Pinpoint the cell where the given text exists, returning its (x, y) midpoint coordinate. 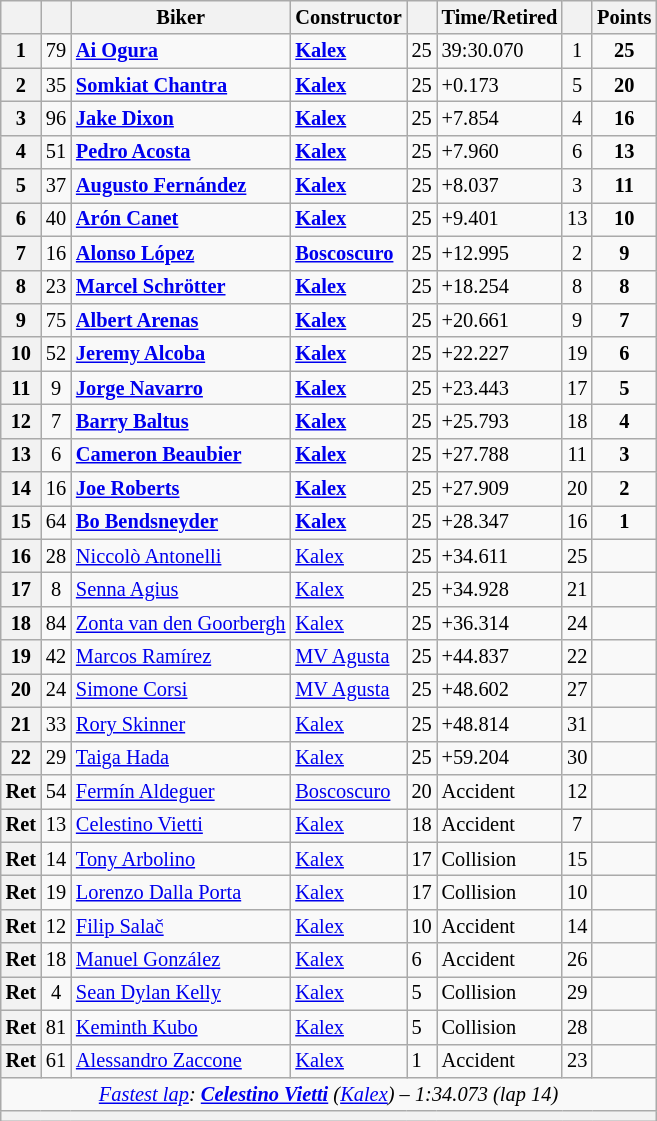
Niccolò Antonelli (180, 556)
40 (56, 219)
Lorenzo Dalla Porta (180, 892)
+22.227 (500, 354)
Manuel González (180, 960)
52 (56, 354)
31 (577, 724)
42 (56, 657)
+9.401 (500, 219)
+12.995 (500, 253)
Barry Baltus (180, 421)
+27.909 (500, 489)
27 (577, 690)
+7.960 (500, 152)
+20.661 (500, 320)
Somkiat Chantra (180, 85)
Jeremy Alcoba (180, 354)
33 (56, 724)
51 (56, 152)
+44.837 (500, 657)
+48.602 (500, 690)
Taiga Hada (180, 758)
Fermín Aldeguer (180, 791)
61 (56, 1061)
+36.314 (500, 623)
39:30.070 (500, 51)
Joe Roberts (180, 489)
+7.854 (500, 118)
Tony Arbolino (180, 859)
+25.793 (500, 421)
Ai Ogura (180, 51)
Keminth Kubo (180, 1027)
+28.347 (500, 522)
+27.788 (500, 455)
+8.037 (500, 186)
+34.928 (500, 589)
81 (56, 1027)
Cameron Beaubier (180, 455)
Alonso López (180, 253)
Senna Agius (180, 589)
Arón Canet (180, 219)
Bo Bendsneyder (180, 522)
35 (56, 85)
+59.204 (500, 758)
Marcos Ramírez (180, 657)
Constructor (348, 17)
Sean Dylan Kelly (180, 993)
+18.254 (500, 287)
Biker (180, 17)
Celestino Vietti (180, 825)
Jorge Navarro (180, 388)
Rory Skinner (180, 724)
30 (577, 758)
Albert Arenas (180, 320)
75 (56, 320)
79 (56, 51)
96 (56, 118)
64 (56, 522)
Zonta van den Goorbergh (180, 623)
Alessandro Zaccone (180, 1061)
+23.443 (500, 388)
+48.814 (500, 724)
26 (577, 960)
Points (624, 17)
Simone Corsi (180, 690)
Jake Dixon (180, 118)
37 (56, 186)
Augusto Fernández (180, 186)
54 (56, 791)
Filip Salač (180, 926)
Time/Retired (500, 17)
+34.611 (500, 556)
84 (56, 623)
Pedro Acosta (180, 152)
+0.173 (500, 85)
Fastest lap: Celestino Vietti (Kalex) – 1:34.073 (lap 14) (329, 1094)
Marcel Schrötter (180, 287)
